Scan for the cell matching the given text and deliver its [X, Y] coordinate at center. 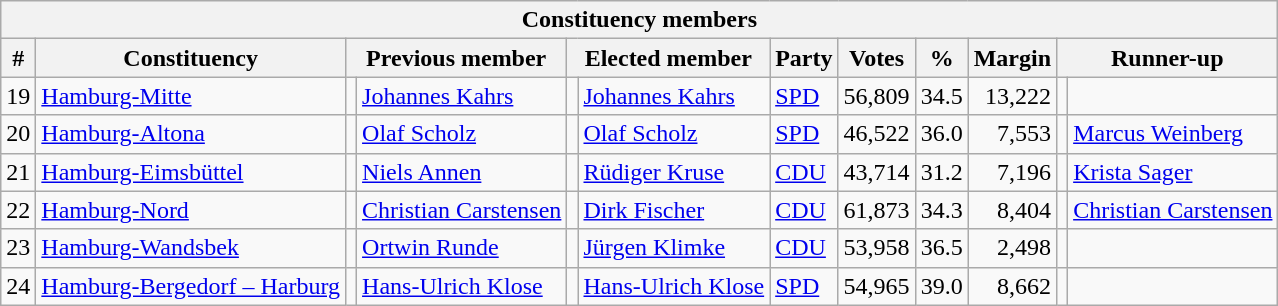
Previous member [456, 58]
Hamburg-Bergedorf – Harburg [191, 286]
Constituency [191, 58]
Margin [1012, 58]
34.5 [942, 96]
Hamburg-Altona [191, 134]
36.5 [942, 248]
8,404 [1012, 210]
20 [18, 134]
36.0 [942, 134]
61,873 [876, 210]
Marcus Weinberg [1173, 134]
Hamburg-Wandsbek [191, 248]
Runner-up [1168, 58]
13,222 [1012, 96]
34.3 [942, 210]
22 [18, 210]
46,522 [876, 134]
53,958 [876, 248]
Hamburg-Nord [191, 210]
21 [18, 172]
Party [804, 58]
56,809 [876, 96]
24 [18, 286]
Jürgen Klimke [674, 248]
2,498 [1012, 248]
Niels Annen [462, 172]
43,714 [876, 172]
Elected member [668, 58]
Votes [876, 58]
Ortwin Runde [462, 248]
31.2 [942, 172]
Dirk Fischer [674, 210]
8,662 [1012, 286]
7,196 [1012, 172]
% [942, 58]
Hamburg-Mitte [191, 96]
39.0 [942, 286]
7,553 [1012, 134]
Constituency members [640, 20]
Rüdiger Kruse [674, 172]
54,965 [876, 286]
19 [18, 96]
Hamburg-Eimsbüttel [191, 172]
23 [18, 248]
# [18, 58]
Krista Sager [1173, 172]
